Scan for the cell matching the given text and deliver its [X, Y] coordinate at center. 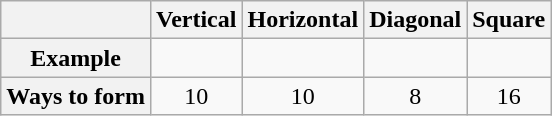
Diagonal [416, 20]
8 [416, 96]
Square [509, 20]
Example [76, 58]
16 [509, 96]
Vertical [196, 20]
Horizontal [303, 20]
Ways to form [76, 96]
